Locate the cell with the specified text and output its [X, Y] center coordinate. 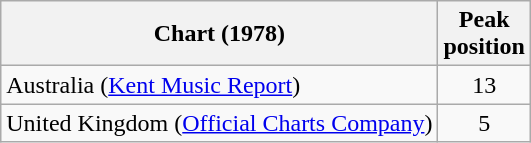
13 [484, 85]
Australia (Kent Music Report) [220, 85]
United Kingdom (Official Charts Company) [220, 123]
Chart (1978) [220, 34]
5 [484, 123]
Peak position [484, 34]
